Return [x, y] of the center of cell containing provided text 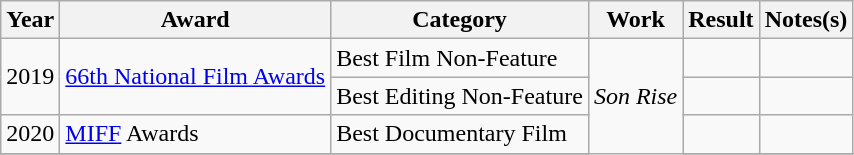
Year [30, 20]
Category [460, 20]
Work [635, 20]
2020 [30, 134]
2019 [30, 77]
Result [721, 20]
Notes(s) [806, 20]
Best Film Non-Feature [460, 58]
Best Editing Non-Feature [460, 96]
Award [196, 20]
Son Rise [635, 96]
MIFF Awards [196, 134]
Best Documentary Film [460, 134]
66th National Film Awards [196, 77]
